From the cell containing the given text, extract its center point as [X, Y] coordinate. 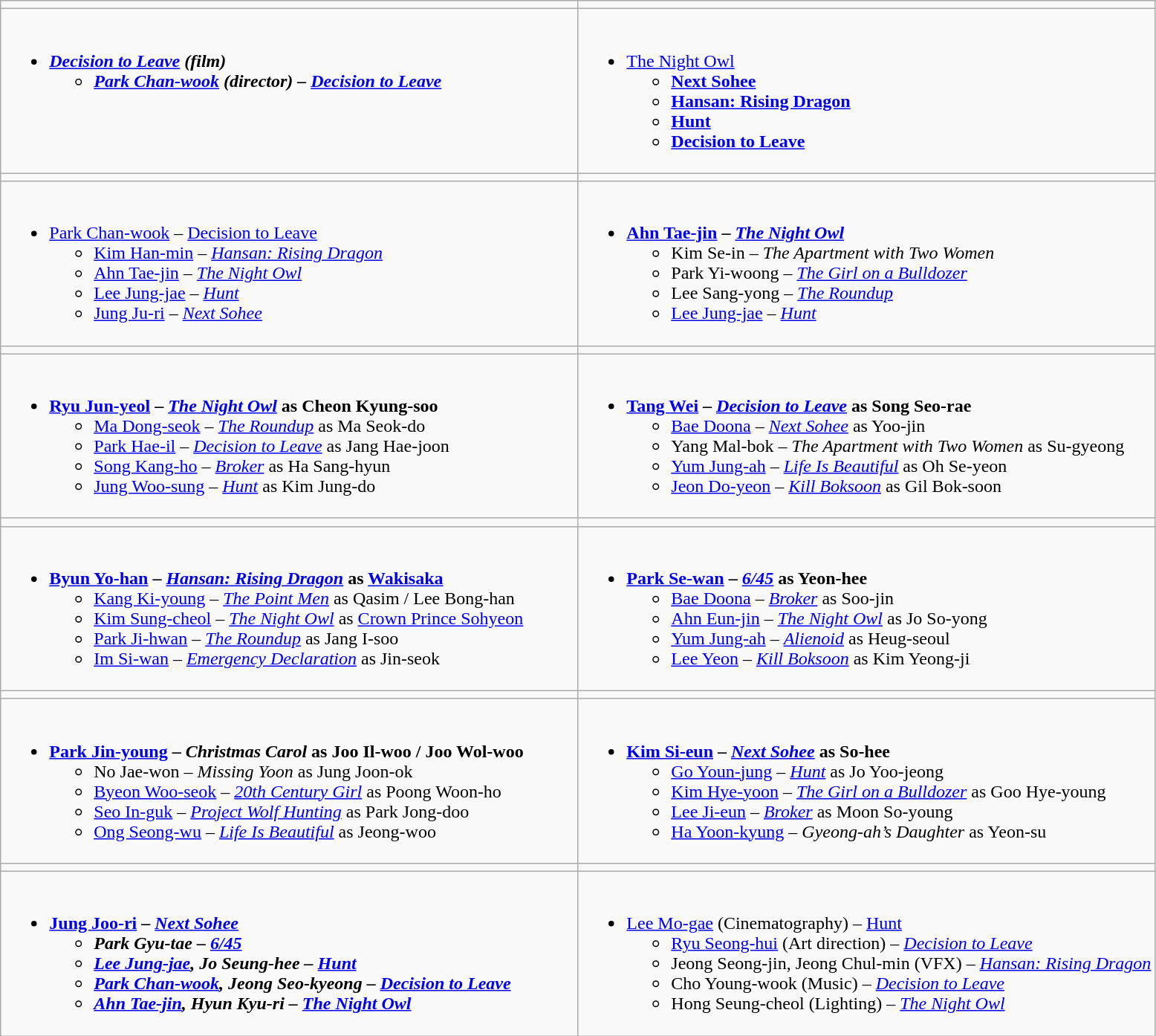
The Night OwlNext SoheeHansan: Rising DragonHuntDecision to Leave [866, 91]
Decision to Leave (film)Park Chan-wook (director) – Decision to Leave [290, 91]
Park Chan-wook – Decision to LeaveKim Han-min – Hansan: Rising DragonAhn Tae-jin – The Night OwlLee Jung-jae – HuntJung Ju-ri – Next Sohee [290, 263]
